Find where the given text appears and provide that cell's center as [X, Y] coordinate. 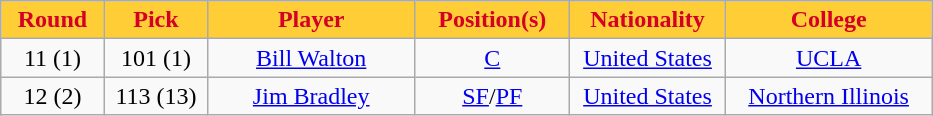
113 (13) [156, 96]
Northern Illinois [828, 96]
Round [52, 20]
11 (1) [52, 58]
Position(s) [492, 20]
UCLA [828, 58]
Player [312, 20]
College [828, 20]
101 (1) [156, 58]
SF/PF [492, 96]
12 (2) [52, 96]
C [492, 58]
Jim Bradley [312, 96]
Pick [156, 20]
Bill Walton [312, 58]
Nationality [648, 20]
